For the text-containing cell, return its midpoint in [x, y] coordinate format. 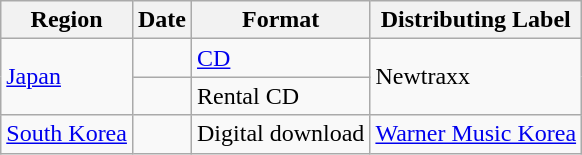
Warner Music Korea [476, 134]
Distributing Label [476, 20]
Rental CD [281, 96]
Date [162, 20]
CD [281, 58]
Newtraxx [476, 77]
Japan [67, 77]
Region [67, 20]
Digital download [281, 134]
South Korea [67, 134]
Format [281, 20]
